Return the [x, y] coordinate for the center point of the cell that contains the specified text.  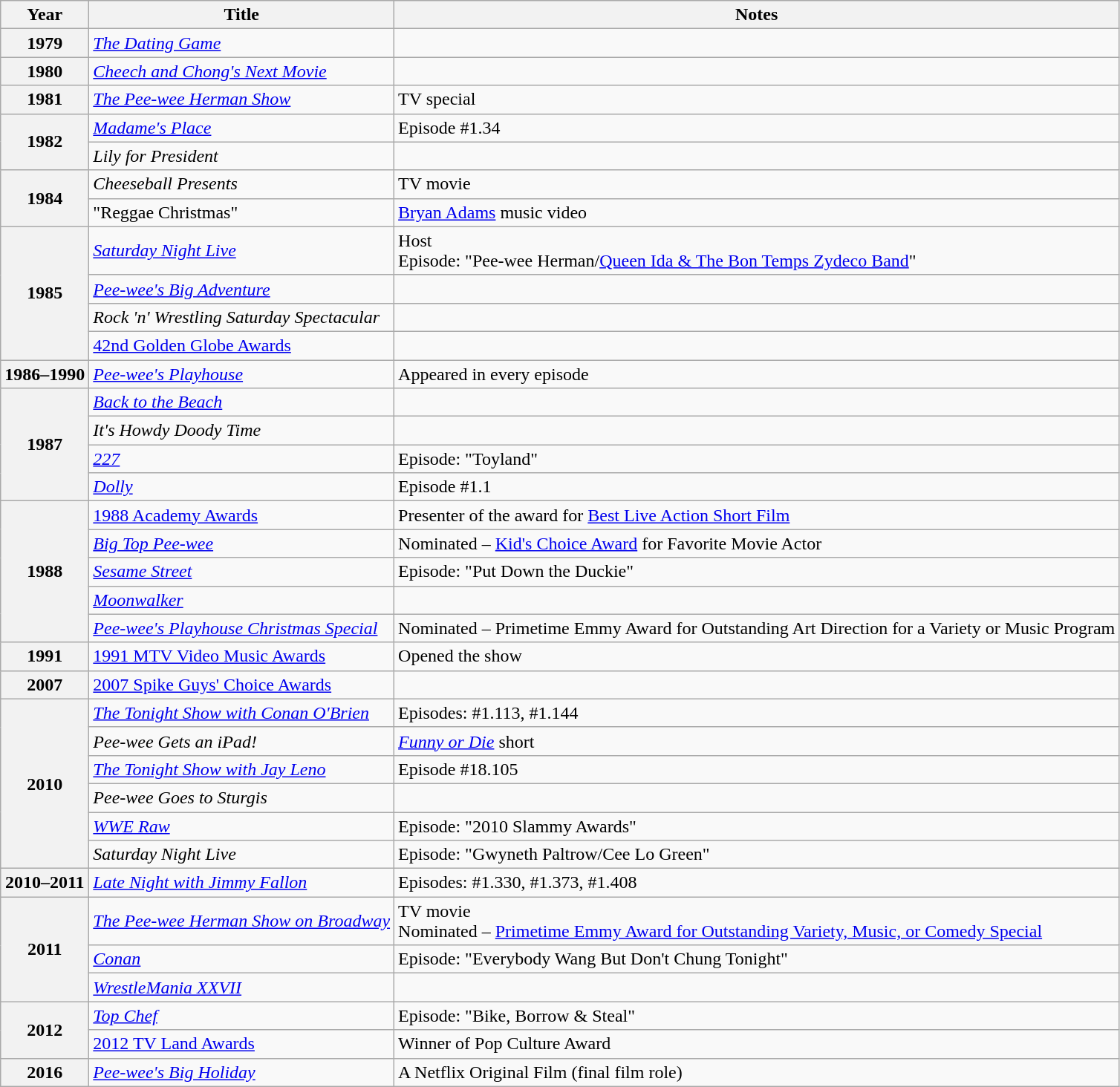
Episode: "Put Down the Duckie" [757, 572]
2007 Spike Guys' Choice Awards [242, 685]
Back to the Beach [242, 402]
Episode: "Bike, Borrow & Steal" [757, 1016]
WWE Raw [242, 826]
Opened the show [757, 656]
2010–2011 [45, 883]
1986–1990 [45, 373]
Pee-wee Gets an iPad! [242, 741]
Pee-wee's Big Holiday [242, 1072]
Episode: "2010 Slammy Awards" [757, 826]
2016 [45, 1072]
Winner of Pop Culture Award [757, 1044]
Episode: "Toyland" [757, 459]
1985 [45, 293]
1988 [45, 572]
Year [45, 15]
Notes [757, 15]
Pee-wee's Playhouse Christmas Special [242, 628]
Episode #18.105 [757, 769]
Pee-wee Goes to Sturgis [242, 797]
1991 [45, 656]
Bryan Adams music video [757, 212]
1991 MTV Video Music Awards [242, 656]
1979 [45, 43]
Late Night with Jimmy Fallon [242, 883]
Nominated – Primetime Emmy Award for Outstanding Art Direction for a Variety or Music Program [757, 628]
TV movie [757, 184]
Big Top Pee-wee [242, 543]
2011 [45, 949]
Funny or Die short [757, 741]
Madame's Place [242, 128]
1981 [45, 99]
Episode #1.34 [757, 128]
The Pee-wee Herman Show on Broadway [242, 921]
Lily for President [242, 156]
Episode: "Gwyneth Paltrow/Cee Lo Green" [757, 855]
The Dating Game [242, 43]
Moonwalker [242, 600]
HostEpisode: "Pee-wee Herman/Queen Ida & The Bon Temps Zydeco Band" [757, 251]
Episodes: #1.113, #1.144 [757, 713]
Pee-wee's Big Adventure [242, 289]
Episodes: #1.330, #1.373, #1.408 [757, 883]
Cheeseball Presents [242, 184]
The Tonight Show with Conan O'Brien [242, 713]
Rock 'n' Wrestling Saturday Spectacular [242, 317]
2007 [45, 685]
Top Chef [242, 1016]
1988 Academy Awards [242, 515]
A Netflix Original Film (final film role) [757, 1072]
"Reggae Christmas" [242, 212]
Title [242, 15]
Episode: "Everybody Wang But Don't Chung Tonight" [757, 959]
WrestleMania XXVII [242, 988]
The Tonight Show with Jay Leno [242, 769]
2012 TV Land Awards [242, 1044]
TV special [757, 99]
Sesame Street [242, 572]
42nd Golden Globe Awards [242, 345]
Episode #1.1 [757, 487]
Presenter of the award for Best Live Action Short Film [757, 515]
Cheech and Chong's Next Movie [242, 71]
Dolly [242, 487]
227 [242, 459]
1982 [45, 142]
TV movieNominated – Primetime Emmy Award for Outstanding Variety, Music, or Comedy Special [757, 921]
The Pee-wee Herman Show [242, 99]
Conan [242, 959]
2012 [45, 1030]
1987 [45, 445]
1980 [45, 71]
It's Howdy Doody Time [242, 431]
Pee-wee's Playhouse [242, 373]
1984 [45, 198]
Nominated – Kid's Choice Award for Favorite Movie Actor [757, 543]
2010 [45, 783]
Appeared in every episode [757, 373]
